Determine the (x, y) coordinate at the center of the cell enclosing the given text.  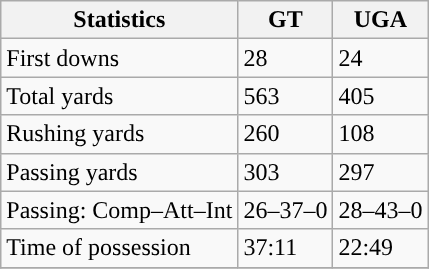
260 (286, 134)
Statistics (120, 20)
405 (380, 96)
Total yards (120, 96)
108 (380, 134)
Passing yards (120, 172)
UGA (380, 20)
GT (286, 20)
Time of possession (120, 248)
Passing: Comp–Att–Int (120, 210)
First downs (120, 58)
37:11 (286, 248)
28–43–0 (380, 210)
22:49 (380, 248)
26–37–0 (286, 210)
303 (286, 172)
Rushing yards (120, 134)
28 (286, 58)
297 (380, 172)
563 (286, 96)
24 (380, 58)
